Pinpoint the cell where the given text exists, returning its (x, y) midpoint coordinate. 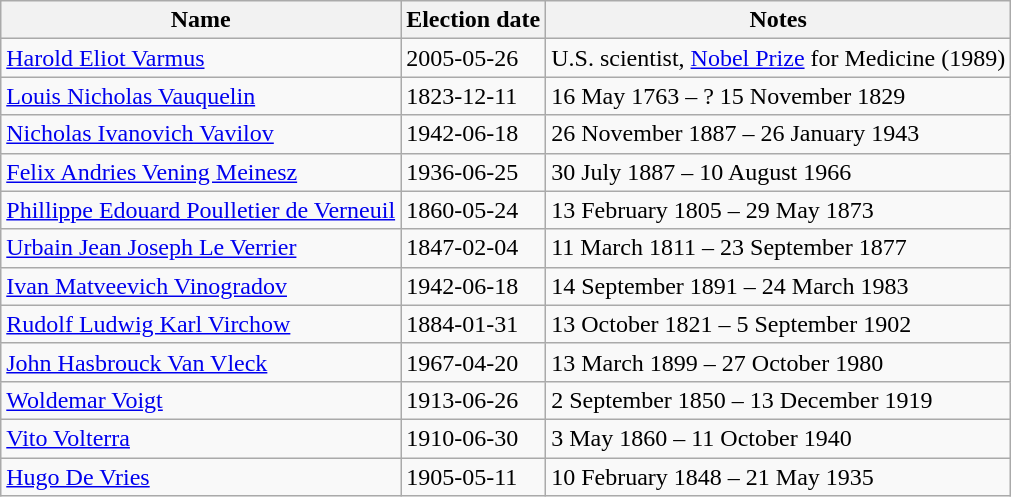
1884-01-31 (474, 324)
3 May 1860 – 11 October 1940 (778, 438)
Woldemar Voigt (201, 400)
1910-06-30 (474, 438)
Urbain Jean Joseph Le Verrier (201, 248)
U.S. scientist, Nobel Prize for Medicine (1989) (778, 58)
26 November 1887 – 26 January 1943 (778, 134)
1967-04-20 (474, 362)
14 September 1891 – 24 March 1983 (778, 286)
Notes (778, 20)
1847-02-04 (474, 248)
13 February 1805 – 29 May 1873 (778, 210)
Election date (474, 20)
Harold Eliot Varmus (201, 58)
2 September 1850 – 13 December 1919 (778, 400)
1823-12-11 (474, 96)
John Hasbrouck Van Vleck (201, 362)
Ivan Matveevich Vinogradov (201, 286)
Rudolf Ludwig Karl Virchow (201, 324)
30 July 1887 – 10 August 1966 (778, 172)
16 May 1763 – ? 15 November 1829 (778, 96)
Hugo De Vries (201, 477)
1936-06-25 (474, 172)
1905-05-11 (474, 477)
Louis Nicholas Vauquelin (201, 96)
2005-05-26 (474, 58)
Vito Volterra (201, 438)
1860-05-24 (474, 210)
1913-06-26 (474, 400)
Felix Andries Vening Meinesz (201, 172)
10 February 1848 – 21 May 1935 (778, 477)
13 March 1899 – 27 October 1980 (778, 362)
11 March 1811 – 23 September 1877 (778, 248)
Name (201, 20)
13 October 1821 – 5 September 1902 (778, 324)
Nicholas Ivanovich Vavilov (201, 134)
Phillippe Edouard Poulletier de Verneuil (201, 210)
